Return the [x, y] coordinate for the center point of the cell that contains the specified text.  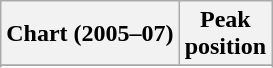
Peakposition [225, 34]
Chart (2005–07) [90, 34]
